Determine the [X, Y] coordinate at the center of the cell enclosing the given text.  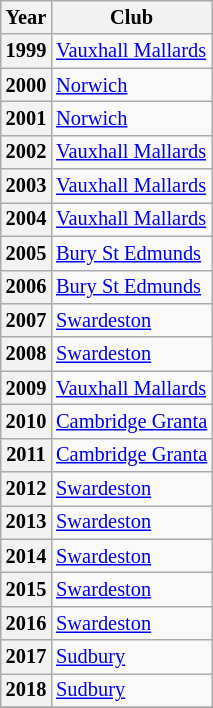
2010 [26, 421]
2018 [26, 690]
2005 [26, 253]
2001 [26, 118]
2002 [26, 152]
2015 [26, 589]
1999 [26, 51]
2008 [26, 354]
2007 [26, 320]
2016 [26, 623]
2003 [26, 186]
2011 [26, 455]
2004 [26, 219]
2006 [26, 287]
2009 [26, 388]
Club [132, 17]
2017 [26, 657]
2014 [26, 556]
2012 [26, 489]
Year [26, 17]
2013 [26, 522]
2000 [26, 85]
